Pinpoint the cell where the given text exists, returning its [x, y] midpoint coordinate. 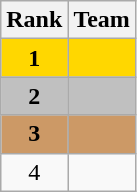
4 [34, 172]
2 [34, 96]
1 [34, 58]
3 [34, 134]
Team [102, 20]
Rank [34, 20]
